Detect which cell encompasses the target text, then output its [X, Y] center coordinate. 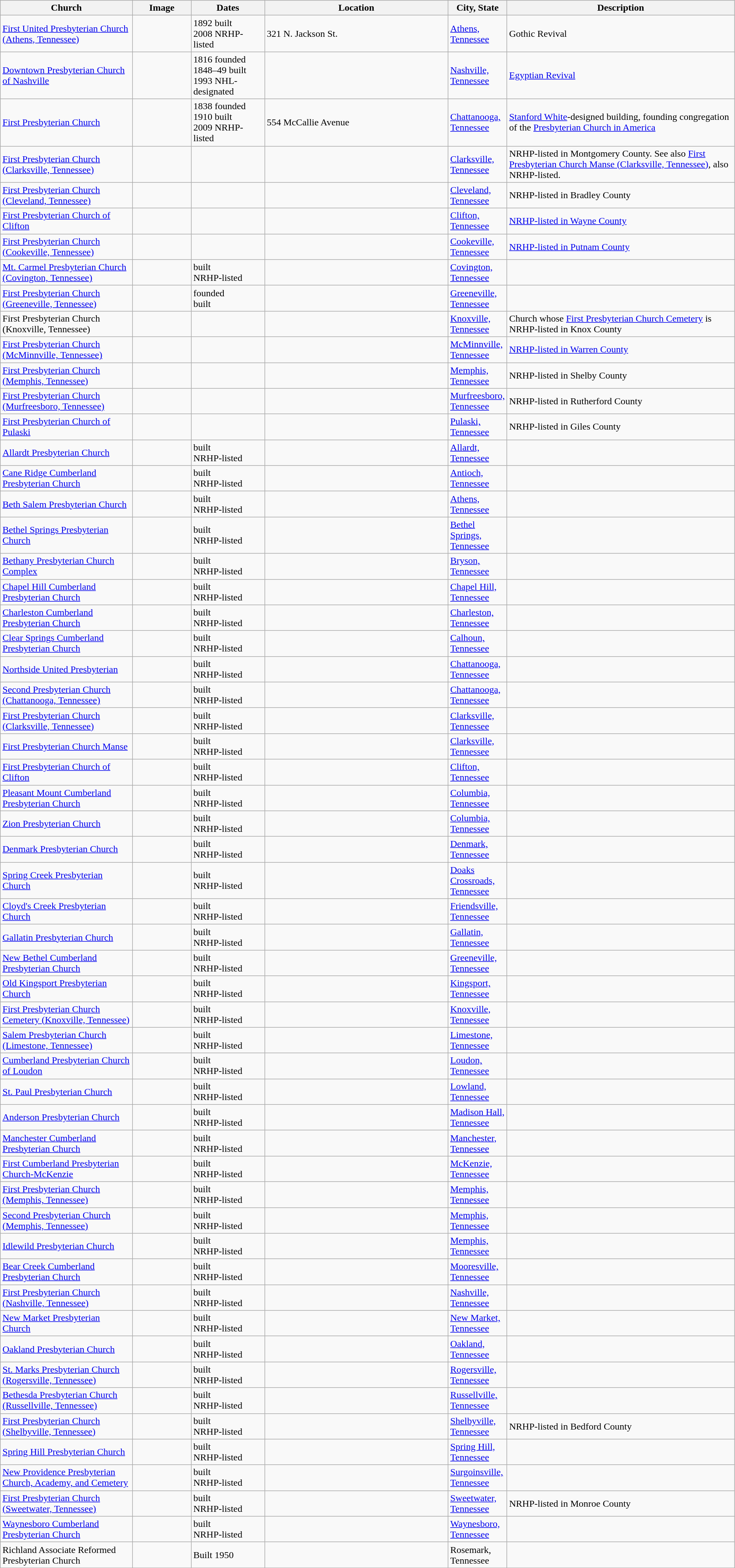
Allardt, Tennessee [478, 453]
Bethel Springs Presbyterian Church [66, 535]
NRHP-listed in Bedford County [621, 1426]
Lowland, Tennessee [478, 1092]
NRHP-listed in Montgomery County. See also First Presbyterian Church Manse (Clarksville, Tennessee), also NRHP-listed. [621, 164]
1892 built2008 NRHP-listed [228, 34]
New Providence Presbyterian Church, Academy, and Cemetery [66, 1478]
Egyptian Revival [621, 75]
Waynesboro, Tennessee [478, 1529]
First Presbyterian Church (Knoxville, Tennessee) [66, 324]
Cleveland, Tennessee [478, 195]
Pleasant Mount Cumberland Presbyterian Church [66, 797]
Second Presbyterian Church (Chattanooga, Tennessee) [66, 695]
Gallatin, Tennessee [478, 937]
1816 founded 1848–49 built 1993 NHL-designated [228, 75]
Allardt Presbyterian Church [66, 453]
Rosemark, Tennessee [478, 1555]
Cumberland Presbyterian Church of Loudon [66, 1066]
First Presbyterian Church of Pulaski [66, 427]
NRHP-listed in Warren County [621, 350]
First Presbyterian Church (Greeneville, Tennessee) [66, 298]
Cookeville, Tennessee [478, 247]
Limestone, Tennessee [478, 1040]
NRHP-listed in Giles County [621, 427]
NRHP-listed in Wayne County [621, 221]
Church whose First Presbyterian Church Cemetery is NRHP-listed in Knox County [621, 324]
First Presbyterian Church (Shelbyville, Tennessee) [66, 1426]
Pulaski, Tennessee [478, 427]
Image [162, 8]
Chapel Hill Cumberland Presbyterian Church [66, 592]
Old Kingsport Presbyterian Church [66, 989]
NRHP-listed in Rutherford County [621, 401]
City, State [478, 8]
NRHP-listed in Putnam County [621, 247]
Russellville, Tennessee [478, 1400]
Shelbyville, Tennessee [478, 1426]
Salem Presbyterian Church (Limestone, Tennessee) [66, 1040]
Clear Springs Cumberland Presbyterian Church [66, 643]
McMinnville, Tennessee [478, 350]
Spring Creek Presbyterian Church [66, 881]
Beth Salem Presbyterian Church [66, 504]
Manchester, Tennessee [478, 1143]
New Market, Tennessee [478, 1324]
St. Paul Presbyterian Church [66, 1092]
Calhoun, Tennessee [478, 643]
Built 1950 [228, 1555]
founded built [228, 298]
Downtown Presbyterian Church of Nashville [66, 75]
Loudon, Tennessee [478, 1066]
St. Marks Presbyterian Church (Rogersville, Tennessee) [66, 1375]
Description [621, 8]
Bethel Springs, Tennessee [478, 535]
Denmark, Tennessee [478, 850]
Covington, Tennessee [478, 272]
Church [66, 8]
First Presbyterian Church (Nashville, Tennessee) [66, 1297]
First Presbyterian Church (Cleveland, Tennessee) [66, 195]
First Presbyterian Church [66, 123]
Stanford White-designed building, founding congregation of the Presbyterian Church in America [621, 123]
Bethany Presbyterian Church Complex [66, 566]
Second Presbyterian Church (Memphis, Tennessee) [66, 1220]
Spring Hill Presbyterian Church [66, 1452]
Friendsville, Tennessee [478, 911]
First United Presbyterian Church (Athens, Tennessee) [66, 34]
321 N. Jackson St. [356, 34]
Northside United Presbyterian [66, 669]
First Presbyterian Church (McMinnville, Tennessee) [66, 350]
1838 founded1910 built2009 NRHP-listed [228, 123]
Chapel Hill, Tennessee [478, 592]
Mt. Carmel Presbyterian Church (Covington, Tennessee) [66, 272]
Gothic Revival [621, 34]
Idlewild Presbyterian Church [66, 1246]
Bear Creek Cumberland Presbyterian Church [66, 1272]
Surgoinsville, Tennessee [478, 1478]
NRHP-listed in Bradley County [621, 195]
Madison Hall, Tennessee [478, 1117]
Manchester Cumberland Presbyterian Church [66, 1143]
McKenzie, Tennessee [478, 1168]
Oakland Presbyterian Church [66, 1349]
New Bethel Cumberland Presbyterian Church [66, 963]
NRHP-listed in Monroe County [621, 1503]
Charleston Cumberland Presbyterian Church [66, 618]
Gallatin Presbyterian Church [66, 937]
First Cumberland Presbyterian Church-McKenzie [66, 1168]
Antioch, Tennessee [478, 479]
Doaks Crossroads, Tennessee [478, 881]
Charleston, Tennessee [478, 618]
Zion Presbyterian Church [66, 824]
Bethesda Presbyterian Church (Russellville, Tennessee) [66, 1400]
Dates [228, 8]
First Presbyterian Church Manse [66, 746]
New Market Presbyterian Church [66, 1324]
Cloyd's Creek Presbyterian Church [66, 911]
First Presbyterian Church (Cookeville, Tennessee) [66, 247]
NRHP-listed in Shelby County [621, 375]
First Presbyterian Church (Sweetwater, Tennessee) [66, 1503]
First Presbyterian Church (Murfreesboro, Tennessee) [66, 401]
Denmark Presbyterian Church [66, 850]
Spring Hill, Tennessee [478, 1452]
Richland Associate Reformed Presbyterian Church [66, 1555]
Sweetwater, Tennessee [478, 1503]
First Presbyterian Church Cemetery (Knoxville, Tennessee) [66, 1014]
Oakland, Tennessee [478, 1349]
Bryson, Tennessee [478, 566]
Mooresville, Tennessee [478, 1272]
Rogersville, Tennessee [478, 1375]
Murfreesboro, Tennessee [478, 401]
554 McCallie Avenue [356, 123]
Cane Ridge Cumberland Presbyterian Church [66, 479]
Kingsport, Tennessee [478, 989]
Waynesboro Cumberland Presbyterian Church [66, 1529]
Anderson Presbyterian Church [66, 1117]
Location [356, 8]
